Extract the (x, y) coordinate from the center of the cell holding the provided text.  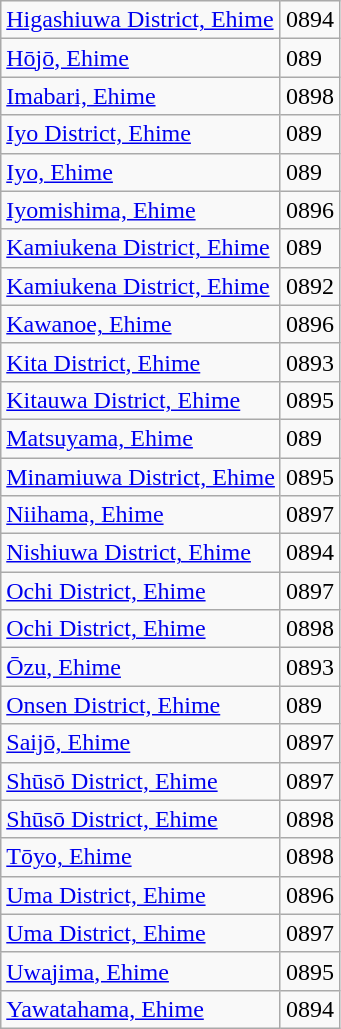
0892 (310, 286)
Imabari, Ehime (141, 96)
Tōyo, Ehime (141, 857)
Hōjō, Ehime (141, 58)
Saijō, Ehime (141, 743)
Uwajima, Ehime (141, 971)
Iyomishima, Ehime (141, 210)
Kitauwa District, Ehime (141, 400)
Kita District, Ehime (141, 362)
Higashiuwa District, Ehime (141, 20)
Matsuyama, Ehime (141, 438)
Ōzu, Ehime (141, 667)
Iyo District, Ehime (141, 134)
Nishiuwa District, Ehime (141, 553)
Minamiuwa District, Ehime (141, 477)
Niihama, Ehime (141, 515)
Iyo, Ehime (141, 172)
Kawanoe, Ehime (141, 324)
Yawatahama, Ehime (141, 1009)
Onsen District, Ehime (141, 705)
